Detect which cell encompasses the target text, then output its (X, Y) center coordinate. 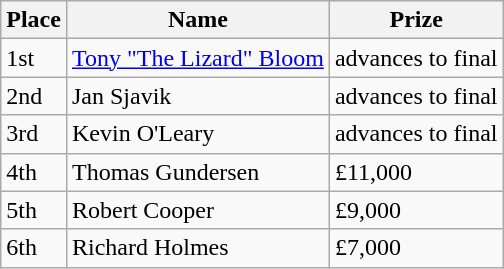
4th (34, 172)
Place (34, 20)
£11,000 (416, 172)
Tony "The Lizard" Bloom (198, 58)
Name (198, 20)
Jan Sjavik (198, 96)
1st (34, 58)
Robert Cooper (198, 210)
5th (34, 210)
£9,000 (416, 210)
6th (34, 248)
Thomas Gundersen (198, 172)
Prize (416, 20)
2nd (34, 96)
3rd (34, 134)
Richard Holmes (198, 248)
Kevin O'Leary (198, 134)
£7,000 (416, 248)
